Return [X, Y] of the center of cell containing provided text 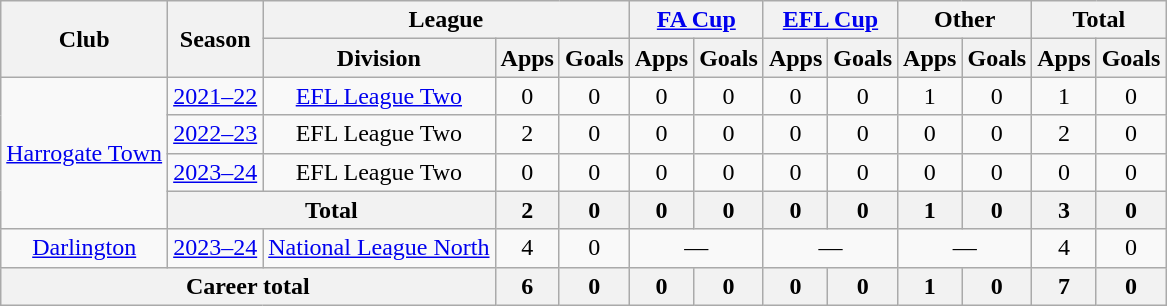
Season [216, 39]
2022–23 [216, 134]
FA Cup [696, 20]
Club [84, 39]
7 [1064, 286]
2021–22 [216, 96]
Other [965, 20]
6 [527, 286]
Career total [248, 286]
League [446, 20]
3 [1064, 210]
Harrogate Town [84, 153]
Darlington [84, 248]
EFL Cup [830, 20]
Division [379, 58]
National League North [379, 248]
